Pinpoint the cell where the given text exists, returning its (x, y) midpoint coordinate. 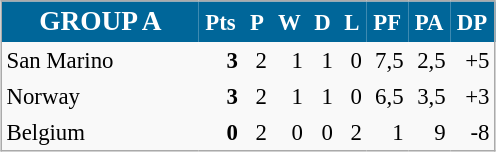
DP (472, 22)
2,5 (429, 60)
L (352, 22)
+3 (472, 96)
9 (429, 132)
Norway (100, 96)
PF (387, 22)
+5 (472, 60)
7,5 (387, 60)
6,5 (387, 96)
W (289, 22)
Pts (221, 22)
San Marino (100, 60)
P (256, 22)
-8 (472, 132)
Belgium (100, 132)
PA (429, 22)
D (322, 22)
GROUP A (100, 22)
3,5 (429, 96)
